Scan for the cell matching the given text and deliver its (X, Y) coordinate at center. 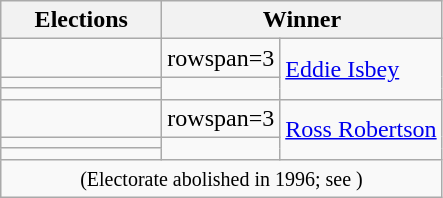
Ross Robertson (361, 129)
Elections (82, 20)
(Electorate abolished in 1996; see ) (222, 178)
Eddie Isbey (361, 69)
Winner (302, 20)
